For the text-containing cell, return its midpoint in (x, y) coordinate format. 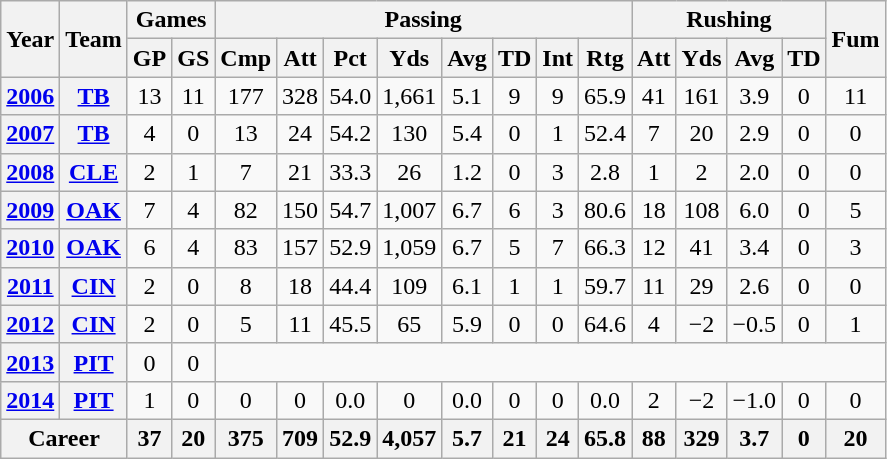
26 (410, 172)
64.6 (606, 324)
375 (246, 438)
54.0 (350, 96)
−1.0 (754, 400)
54.2 (350, 134)
2006 (30, 96)
2.0 (754, 172)
1,059 (410, 248)
CLE (94, 172)
Year (30, 39)
2011 (30, 286)
80.6 (606, 210)
2012 (30, 324)
Rushing (730, 20)
3.7 (754, 438)
2008 (30, 172)
88 (654, 438)
5.4 (468, 134)
65 (410, 324)
329 (702, 438)
3.9 (754, 96)
161 (702, 96)
−0.5 (754, 324)
709 (300, 438)
3.4 (754, 248)
12 (654, 248)
GS (194, 58)
150 (300, 210)
2.6 (754, 286)
Rtg (606, 58)
45.5 (350, 324)
Career (64, 438)
2009 (30, 210)
65.9 (606, 96)
1,007 (410, 210)
44.4 (350, 286)
83 (246, 248)
2.9 (754, 134)
157 (300, 248)
Int (558, 58)
5.9 (468, 324)
6.0 (754, 210)
Cmp (246, 58)
109 (410, 286)
2010 (30, 248)
52.4 (606, 134)
5.7 (468, 438)
Passing (424, 20)
8 (246, 286)
5.1 (468, 96)
108 (702, 210)
Fum (856, 39)
2.8 (606, 172)
Games (170, 20)
4,057 (410, 438)
177 (246, 96)
Pct (350, 58)
2013 (30, 362)
59.7 (606, 286)
37 (149, 438)
1,661 (410, 96)
Team (94, 39)
130 (410, 134)
66.3 (606, 248)
328 (300, 96)
6.1 (468, 286)
1.2 (468, 172)
54.7 (350, 210)
2014 (30, 400)
33.3 (350, 172)
82 (246, 210)
29 (702, 286)
65.8 (606, 438)
GP (149, 58)
2007 (30, 134)
